For the text-containing cell, return its midpoint in (X, Y) coordinate format. 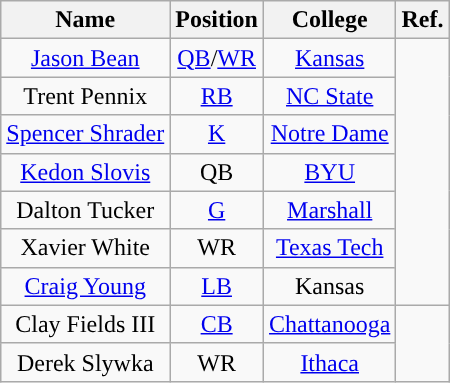
Spencer Shrader (86, 134)
K (217, 134)
Ithaca (330, 362)
G (217, 210)
QB (217, 172)
Xavier White (86, 248)
NC State (330, 96)
Kedon Slovis (86, 172)
Clay Fields III (86, 324)
Marshall (330, 210)
Name (86, 20)
CB (217, 324)
QB/WR (217, 58)
College (330, 20)
LB (217, 286)
Texas Tech (330, 248)
RB (217, 96)
Position (217, 20)
BYU (330, 172)
Dalton Tucker (86, 210)
Trent Pennix (86, 96)
Ref. (422, 20)
Notre Dame (330, 134)
Craig Young (86, 286)
Derek Slywka (86, 362)
Chattanooga (330, 324)
Jason Bean (86, 58)
